Extract the (x, y) coordinate from the center of the cell holding the provided text.  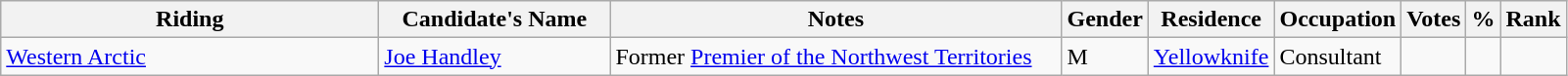
Western Arctic (190, 57)
% (1483, 19)
M (1105, 57)
Residence (1211, 19)
Consultant (1338, 57)
Joe Handley (495, 57)
Votes (1434, 19)
Gender (1105, 19)
Rank (1534, 19)
Occupation (1338, 19)
Riding (190, 19)
Notes (836, 19)
Yellowknife (1211, 57)
Candidate's Name (495, 19)
Former Premier of the Northwest Territories (836, 57)
